Return the (x, y) coordinate for the center point of the cell that contains the specified text.  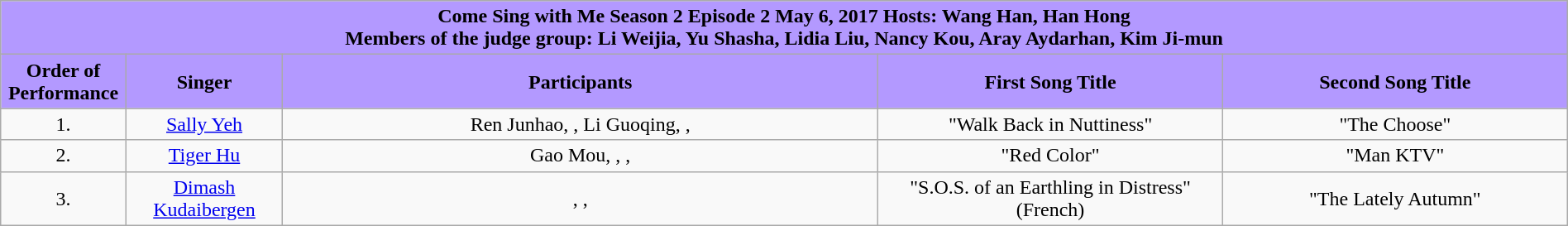
3. (64, 199)
Participants (581, 81)
First Song Title (1050, 81)
Order of Performance (64, 81)
"The Choose" (1394, 124)
Ren Junhao, , Li Guoqing, , (581, 124)
Sally Yeh (203, 124)
Second Song Title (1394, 81)
2. (64, 156)
"S.O.S. of an Earthling in Distress" (French) (1050, 199)
"The Lately Autumn" (1394, 199)
Gao Mou, , , (581, 156)
Tiger Hu (203, 156)
"Walk Back in Nuttiness" (1050, 124)
1. (64, 124)
Singer (203, 81)
"Red Color" (1050, 156)
"Man KTV" (1394, 156)
Dimash Kudaibergen (203, 199)
, , (581, 199)
